Scan for the cell matching the given text and deliver its [X, Y] coordinate at center. 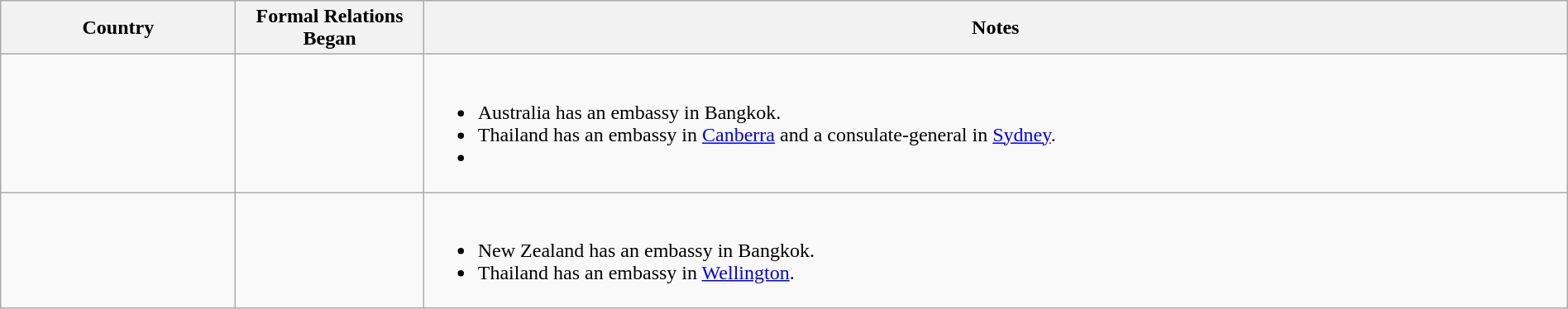
Notes [996, 28]
New Zealand has an embassy in Bangkok.Thailand has an embassy in Wellington. [996, 250]
Australia has an embassy in Bangkok.Thailand has an embassy in Canberra and a consulate-general in Sydney. [996, 124]
Country [118, 28]
Formal Relations Began [329, 28]
